Pinpoint the cell where the given text exists, returning its [X, Y] midpoint coordinate. 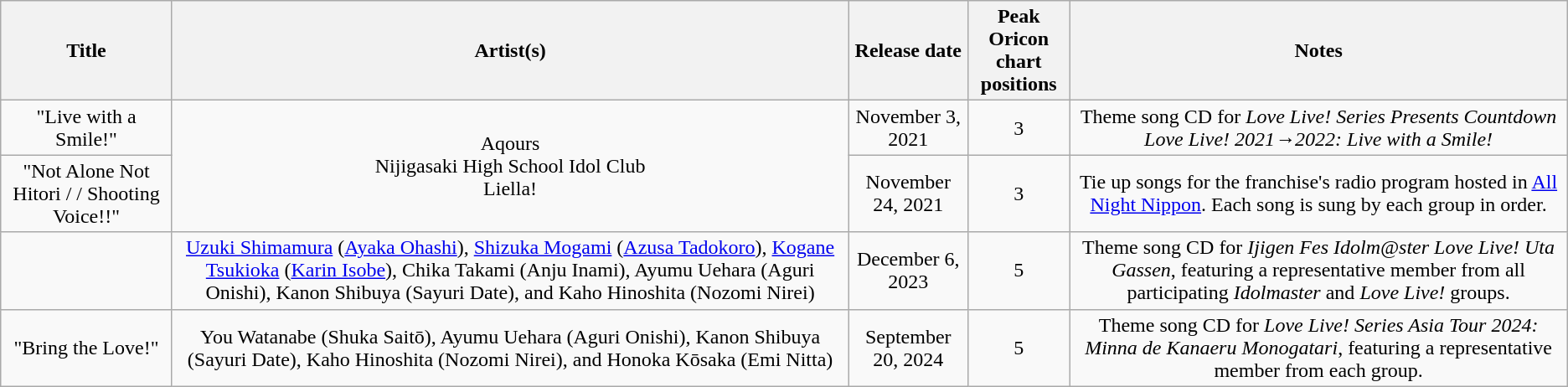
"Live with a Smile!" [87, 127]
Theme song CD for Love Live! Series Asia Tour 2024: Minna de Kanaeru Monogatari, featuring a representative member from each group. [1318, 348]
"Not Alone Not Hitori / / Shooting Voice!!" [87, 193]
November 3, 2021 [908, 127]
Artist(s) [510, 50]
Tie up songs for the franchise's radio program hosted in All Night Nippon. Each song is sung by each group in order. [1318, 193]
Theme song CD for Love Live! Series Presents Countdown Love Live! 2021→2022: Live with a Smile! [1318, 127]
December 6, 2023 [908, 271]
Peak Oriconchart positions [1019, 50]
AqoursNijigasaki High School Idol ClubLiella! [510, 166]
November 24, 2021 [908, 193]
"Bring the Love!" [87, 348]
Notes [1318, 50]
Title [87, 50]
You Watanabe (Shuka Saitō), Ayumu Uehara (Aguri Onishi), Kanon Shibuya (Sayuri Date), Kaho Hinoshita (Nozomi Nirei), and Honoka Kōsaka (Emi Nitta) [510, 348]
September 20, 2024 [908, 348]
Release date [908, 50]
